Identify which cell holds the provided text, then report its [X, Y] central coordinate. 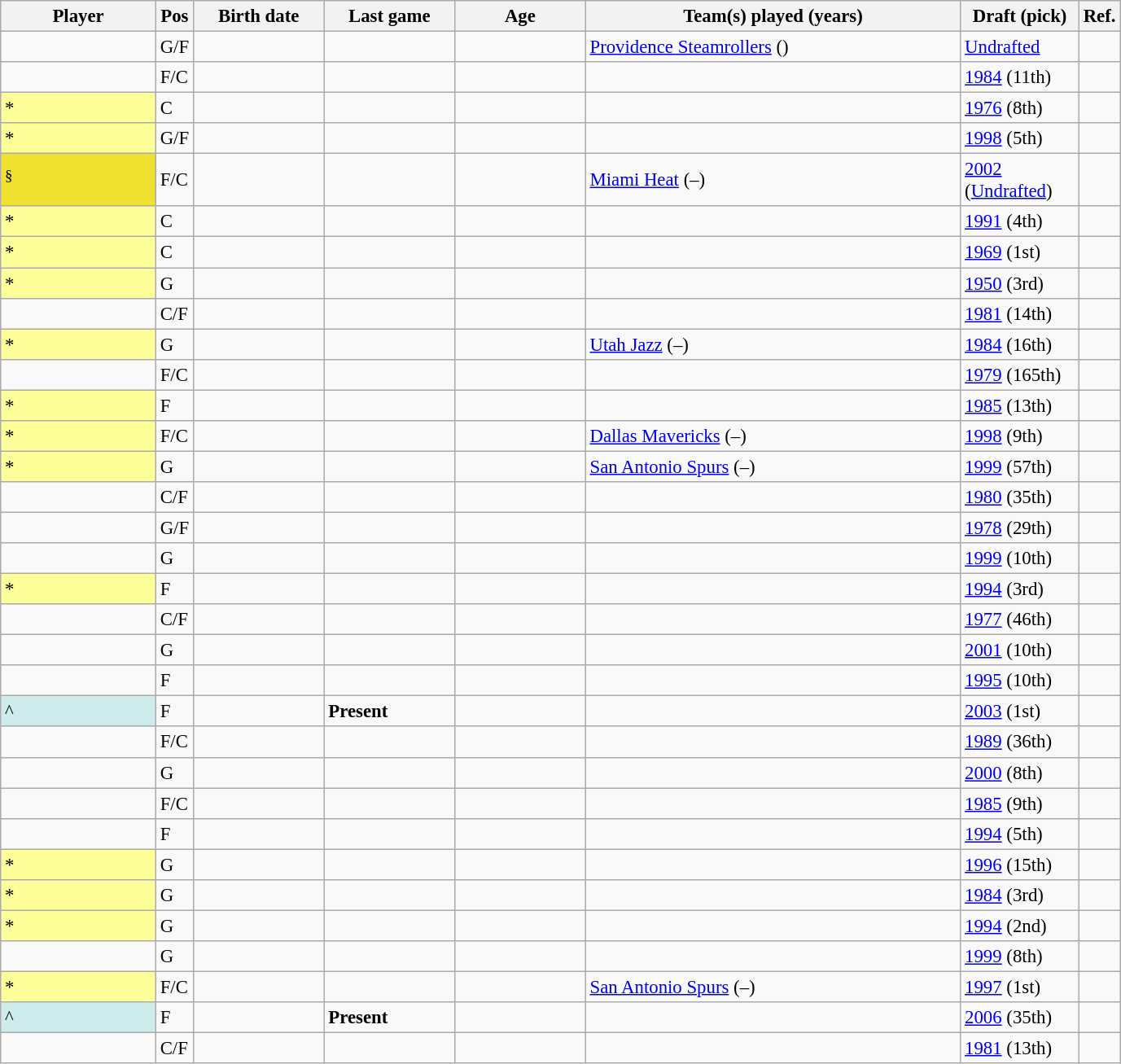
Pos [174, 16]
1994 (3rd) [1020, 589]
1950 (3rd) [1020, 283]
§ [78, 181]
1969 (1st) [1020, 252]
Last game [389, 16]
1981 (13th) [1020, 1049]
1996 (15th) [1020, 865]
Undrafted [1020, 47]
Player [78, 16]
1985 (9th) [1020, 803]
Birth date [259, 16]
1979 (165th) [1020, 374]
2003 (1st) [1020, 712]
1985 (13th) [1020, 405]
2000 (8th) [1020, 773]
2001 (10th) [1020, 650]
Team(s) played (years) [773, 16]
1994 (2nd) [1020, 926]
1980 (35th) [1020, 497]
2002 (Undrafted) [1020, 181]
Dallas Mavericks (–) [773, 436]
1976 (8th) [1020, 108]
1984 (16th) [1020, 344]
1994 (5th) [1020, 834]
1978 (29th) [1020, 528]
Miami Heat (–) [773, 181]
Ref. [1099, 16]
1997 (1st) [1020, 987]
1999 (10th) [1020, 558]
2006 (35th) [1020, 1018]
1989 (36th) [1020, 742]
1998 (9th) [1020, 436]
1995 (10th) [1020, 681]
Utah Jazz (–) [773, 344]
1981 (14th) [1020, 313]
1984 (11th) [1020, 77]
1991 (4th) [1020, 222]
1984 (3rd) [1020, 895]
Draft (pick) [1020, 16]
1977 (46th) [1020, 620]
1999 (8th) [1020, 957]
Age [521, 16]
1999 (57th) [1020, 466]
1998 (5th) [1020, 138]
Providence Steamrollers () [773, 47]
